Scan for the cell matching the given text and deliver its (x, y) coordinate at center. 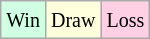
Draw (72, 20)
Win (24, 20)
Loss (126, 20)
